Pinpoint the cell where the given text exists, returning its [X, Y] midpoint coordinate. 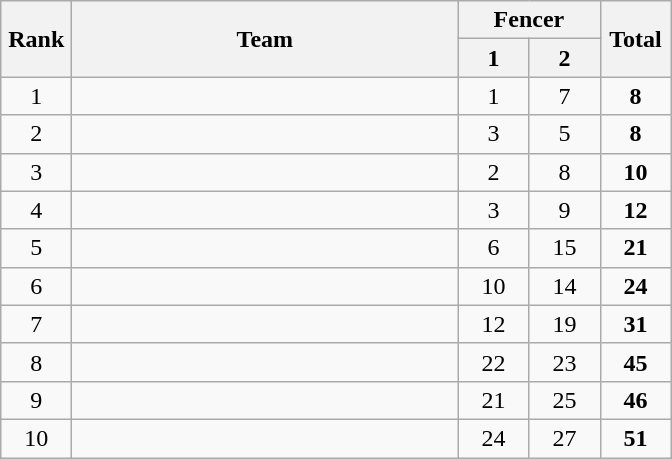
31 [636, 324]
Total [636, 39]
4 [36, 210]
15 [564, 248]
19 [564, 324]
27 [564, 438]
Fencer [529, 20]
22 [494, 362]
14 [564, 286]
45 [636, 362]
51 [636, 438]
46 [636, 400]
23 [564, 362]
Team [265, 39]
25 [564, 400]
Rank [36, 39]
